Detect which cell encompasses the target text, then output its (x, y) center coordinate. 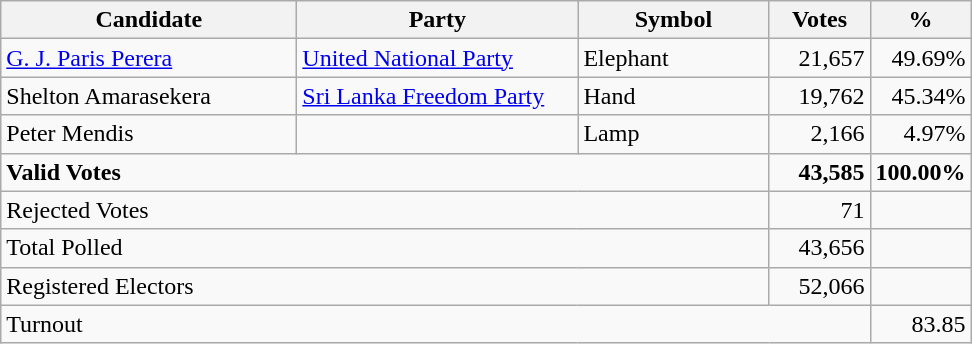
United National Party (438, 58)
Elephant (674, 58)
52,066 (820, 286)
Lamp (674, 134)
19,762 (820, 96)
100.00% (920, 172)
G. J. Paris Perera (149, 58)
Party (438, 20)
Votes (820, 20)
Sri Lanka Freedom Party (438, 96)
Rejected Votes (385, 210)
Shelton Amarasekera (149, 96)
43,585 (820, 172)
Candidate (149, 20)
45.34% (920, 96)
Peter Mendis (149, 134)
2,166 (820, 134)
% (920, 20)
49.69% (920, 58)
43,656 (820, 248)
Hand (674, 96)
Total Polled (385, 248)
Turnout (436, 324)
Registered Electors (385, 286)
Symbol (674, 20)
83.85 (920, 324)
Valid Votes (385, 172)
4.97% (920, 134)
21,657 (820, 58)
71 (820, 210)
